Return [X, Y] of the center of cell containing provided text 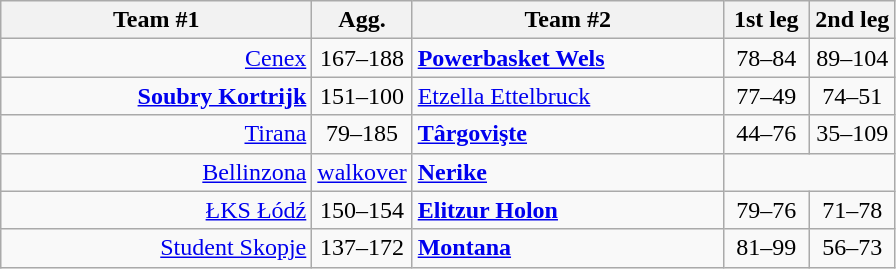
79–76 [766, 210]
ŁKS Łódź [156, 210]
35–109 [852, 134]
167–188 [362, 58]
56–73 [852, 248]
Soubry Kortrijk [156, 96]
150–154 [362, 210]
81–99 [766, 248]
Student Skopje [156, 248]
89–104 [852, 58]
Montana [568, 248]
Team #2 [568, 20]
Nerike [568, 172]
44–76 [766, 134]
Cenex [156, 58]
1st leg [766, 20]
151–100 [362, 96]
74–51 [852, 96]
Agg. [362, 20]
2nd leg [852, 20]
Târgovişte [568, 134]
78–84 [766, 58]
Elitzur Holon [568, 210]
Powerbasket Wels [568, 58]
79–185 [362, 134]
Tirana [156, 134]
137–172 [362, 248]
77–49 [766, 96]
walkover [362, 172]
Team #1 [156, 20]
71–78 [852, 210]
Etzella Ettelbruck [568, 96]
Bellinzona [156, 172]
